Determine the [x, y] coordinate at the center of the cell enclosing the given text.  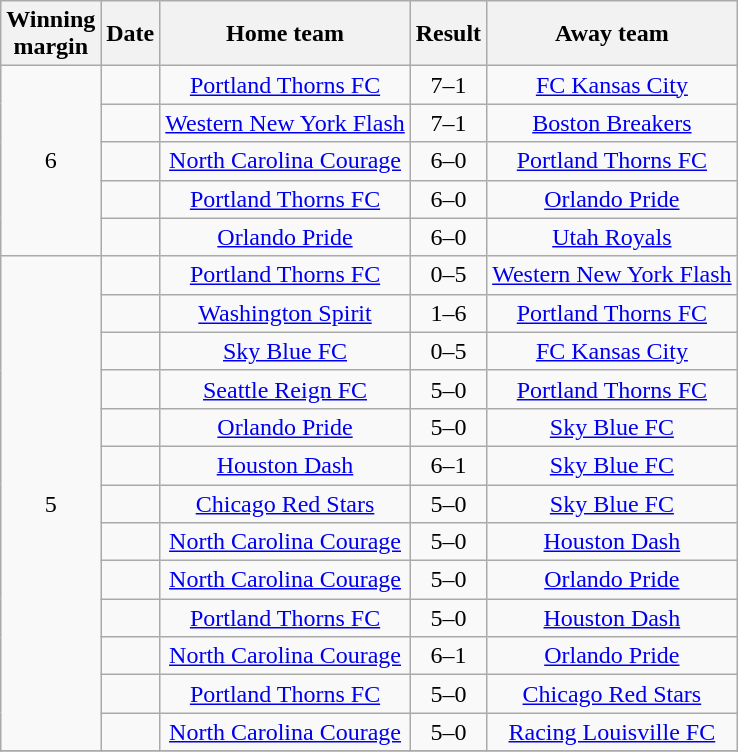
5 [51, 504]
Date [130, 34]
Boston Breakers [612, 123]
1–6 [448, 313]
Result [448, 34]
Racing Louisville FC [612, 732]
Washington Spirit [285, 313]
Utah Royals [612, 237]
Away team [612, 34]
Home team [285, 34]
6 [51, 161]
Seattle Reign FC [285, 389]
Winningmargin [51, 34]
